Search for the cell housing the specified text and yield its [X, Y] center coordinate. 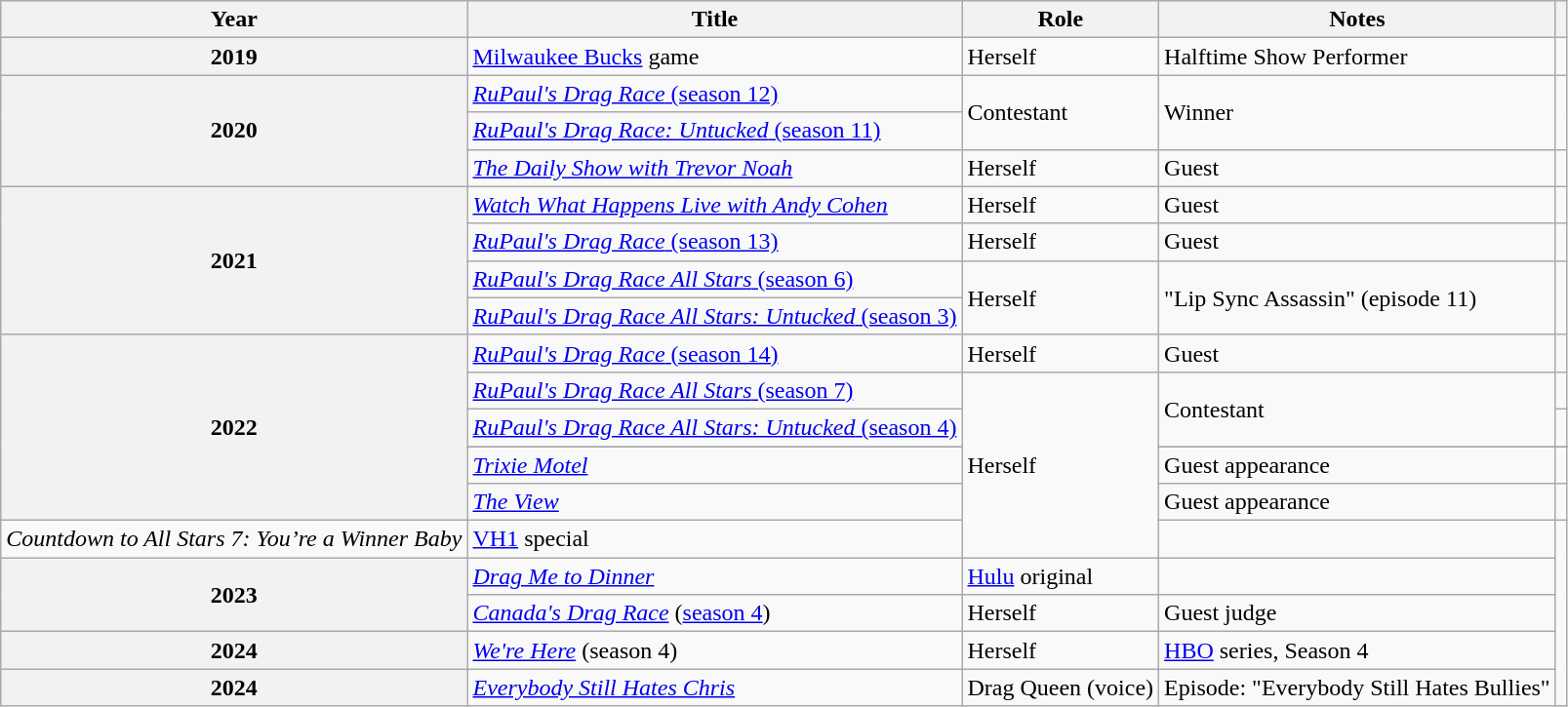
2020 [234, 131]
Title [714, 20]
RuPaul's Drag Race All Stars: Untucked (season 3) [714, 316]
Episode: "Everybody Still Hates Bullies" [1358, 687]
Trixie Motel [714, 465]
RuPaul's Drag Race All Stars: Untucked (season 4) [714, 427]
Watch What Happens Live with Andy Cohen [714, 205]
Canada's Drag Race (season 4) [714, 613]
VH1 special [714, 539]
Notes [1358, 20]
Halftime Show Performer [1358, 57]
Guest judge [1358, 613]
2023 [234, 595]
Everybody Still Hates Chris [714, 687]
Role [1061, 20]
HBO series, Season 4 [1358, 650]
RuPaul's Drag Race (season 14) [714, 353]
RuPaul's Drag Race All Stars (season 7) [714, 390]
"Lip Sync Assassin" (episode 11) [1358, 297]
The Daily Show with Trevor Noah [714, 168]
The View [714, 502]
2021 [234, 260]
Drag Me to Dinner [714, 576]
RuPaul's Drag Race: Untucked (season 11) [714, 131]
Drag Queen (voice) [1061, 687]
RuPaul's Drag Race (season 12) [714, 94]
RuPaul's Drag Race (season 13) [714, 242]
Hulu original [1061, 576]
Milwaukee Bucks game [714, 57]
We're Here (season 4) [714, 650]
RuPaul's Drag Race All Stars (season 6) [714, 279]
2019 [234, 57]
Winner [1358, 112]
2022 [234, 427]
Year [234, 20]
Countdown to All Stars 7: You’re a Winner Baby [234, 539]
